Scan for the cell matching the given text and deliver its (X, Y) coordinate at center. 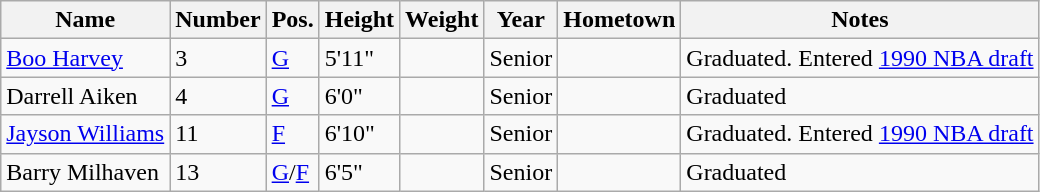
6'5" (359, 172)
Pos. (292, 20)
13 (218, 172)
Boo Harvey (86, 58)
5'11" (359, 58)
Weight (442, 20)
Hometown (620, 20)
11 (218, 134)
Jayson Williams (86, 134)
F (292, 134)
Barry Milhaven (86, 172)
Year (521, 20)
6'0" (359, 96)
3 (218, 58)
G/F (292, 172)
6'10" (359, 134)
Height (359, 20)
4 (218, 96)
Notes (860, 20)
Darrell Aiken (86, 96)
Number (218, 20)
Name (86, 20)
